Locate the cell with the specified text and output its [X, Y] center coordinate. 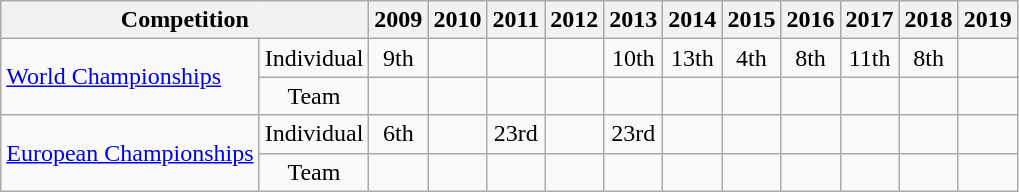
13th [692, 58]
10th [634, 58]
4th [752, 58]
World Championships [130, 77]
Competition [185, 20]
2013 [634, 20]
European Championships [130, 153]
2012 [574, 20]
2016 [810, 20]
2014 [692, 20]
2017 [870, 20]
2019 [988, 20]
9th [398, 58]
6th [398, 134]
2009 [398, 20]
11th [870, 58]
2015 [752, 20]
2018 [928, 20]
2011 [516, 20]
2010 [458, 20]
